For the text-containing cell, return its midpoint in [x, y] coordinate format. 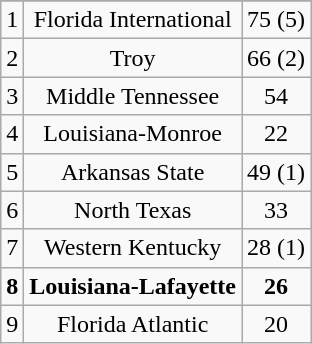
5 [12, 172]
Louisiana-Monroe [133, 134]
3 [12, 96]
26 [276, 286]
Western Kentucky [133, 248]
75 (5) [276, 20]
Troy [133, 58]
Louisiana-Lafayette [133, 286]
33 [276, 210]
66 (2) [276, 58]
7 [12, 248]
2 [12, 58]
28 (1) [276, 248]
Florida International [133, 20]
22 [276, 134]
North Texas [133, 210]
4 [12, 134]
Arkansas State [133, 172]
49 (1) [276, 172]
8 [12, 286]
Middle Tennessee [133, 96]
54 [276, 96]
20 [276, 324]
9 [12, 324]
1 [12, 20]
Florida Atlantic [133, 324]
6 [12, 210]
